Return the [X, Y] coordinate for the center point of the cell that contains the specified text.  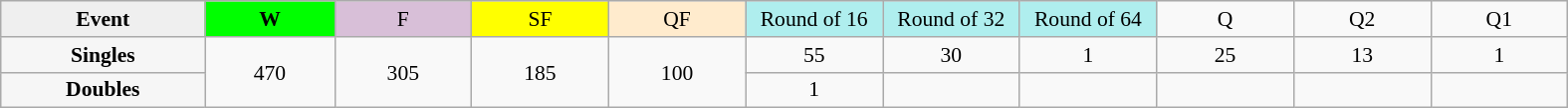
Round of 16 [814, 19]
13 [1362, 55]
Round of 32 [951, 19]
SF [541, 19]
QF [677, 19]
185 [541, 72]
Q1 [1499, 19]
Round of 64 [1088, 19]
F [403, 19]
100 [677, 72]
Q [1226, 19]
Event [104, 19]
25 [1226, 55]
305 [403, 72]
W [270, 19]
470 [270, 72]
55 [814, 55]
30 [951, 55]
Q2 [1362, 19]
Singles [104, 55]
Doubles [104, 90]
